Find where the given text appears and provide that cell's center as (X, Y) coordinate. 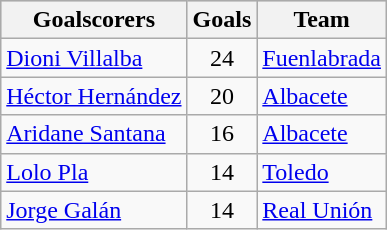
Goals (222, 20)
Fuenlabrada (322, 58)
Dioni Villalba (94, 58)
20 (222, 96)
Goalscorers (94, 20)
Team (322, 20)
Héctor Hernández (94, 96)
Lolo Pla (94, 172)
Jorge Galán (94, 210)
Aridane Santana (94, 134)
Toledo (322, 172)
16 (222, 134)
Real Unión (322, 210)
24 (222, 58)
